Return the [x, y] coordinate for the center point of the cell that contains the specified text.  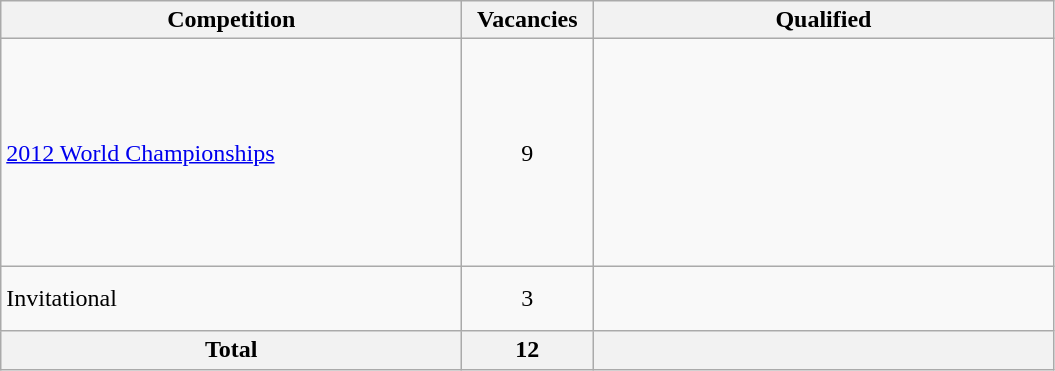
Vacancies [528, 20]
Competition [232, 20]
2012 World Championships [232, 152]
9 [528, 152]
Total [232, 350]
Invitational [232, 298]
Qualified [824, 20]
12 [528, 350]
3 [528, 298]
